Search for the cell housing the specified text and yield its [X, Y] center coordinate. 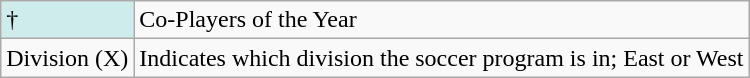
† [68, 20]
Co-Players of the Year [442, 20]
Indicates which division the soccer program is in; East or West [442, 58]
Division (X) [68, 58]
